Locate the cell with the specified text and output its (X, Y) center coordinate. 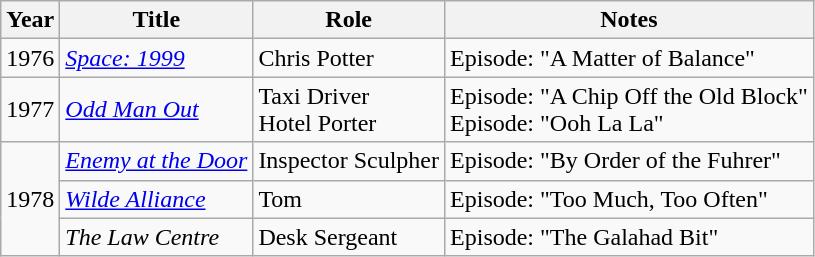
Episode: "A Chip Off the Old Block"Episode: "Ooh La La" (630, 110)
Desk Sergeant (349, 237)
Tom (349, 199)
Inspector Sculpher (349, 161)
1977 (30, 110)
1976 (30, 58)
Wilde Alliance (156, 199)
Space: 1999 (156, 58)
Year (30, 20)
Role (349, 20)
Episode: "A Matter of Balance" (630, 58)
Notes (630, 20)
Episode: "The Galahad Bit" (630, 237)
Enemy at the Door (156, 161)
The Law Centre (156, 237)
Episode: "By Order of the Fuhrer" (630, 161)
Chris Potter (349, 58)
Odd Man Out (156, 110)
Taxi DriverHotel Porter (349, 110)
Episode: "Too Much, Too Often" (630, 199)
1978 (30, 199)
Title (156, 20)
